Extract the [X, Y] coordinate from the center of the cell holding the provided text.  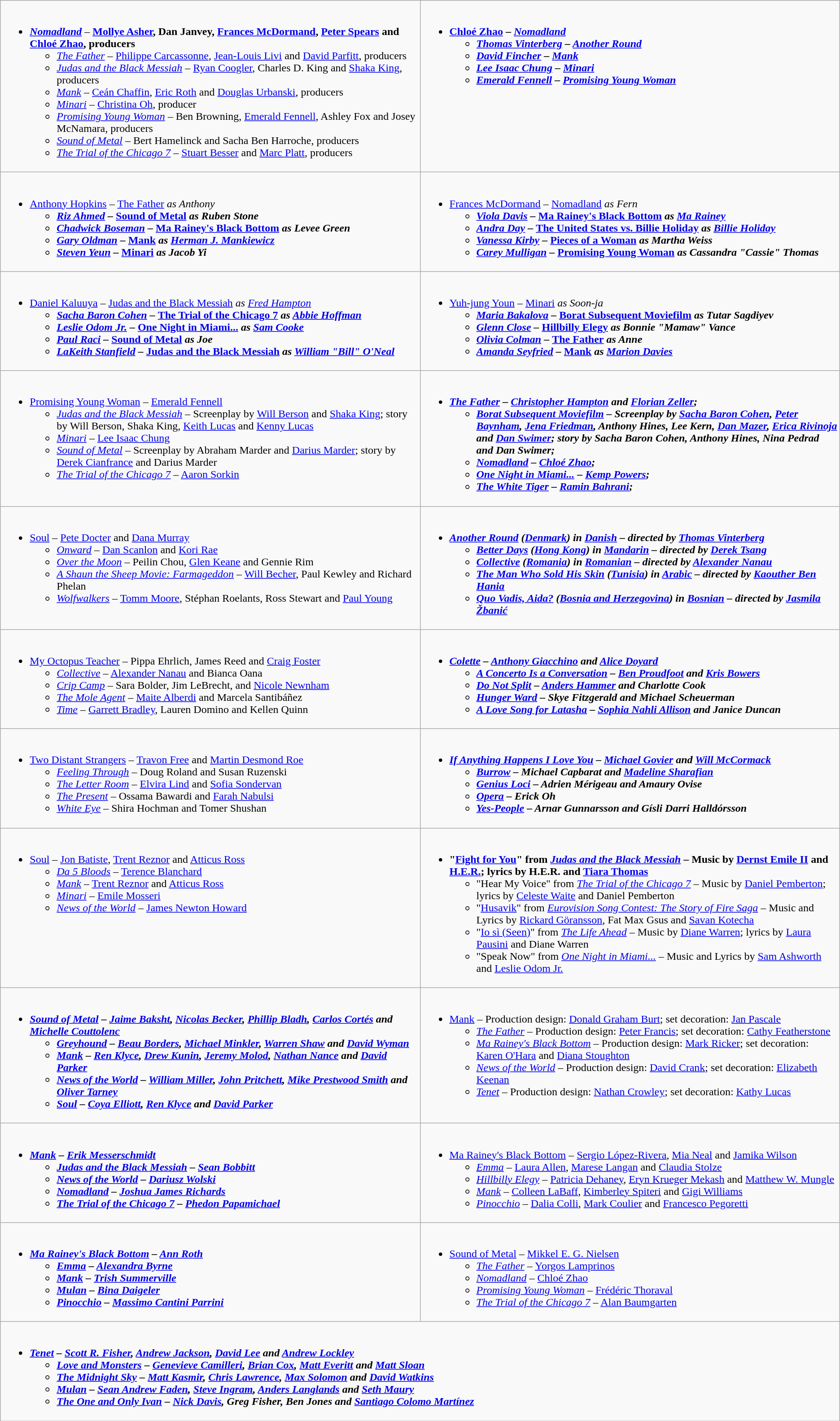
Chloé Zhao – NomadlandThomas Vinterberg – Another RoundDavid Fincher – MankLee Isaac Chung – MinariEmerald Fennell – Promising Young Woman [630, 86]
Ma Rainey's Black Bottom – Ann RothEmma – Alexandra ByrneMank – Trish SummervilleMulan – Bina DaigelerPinocchio – Massimo Cantini Parrini [210, 1272]
